Scan for the cell matching the given text and deliver its [X, Y] coordinate at center. 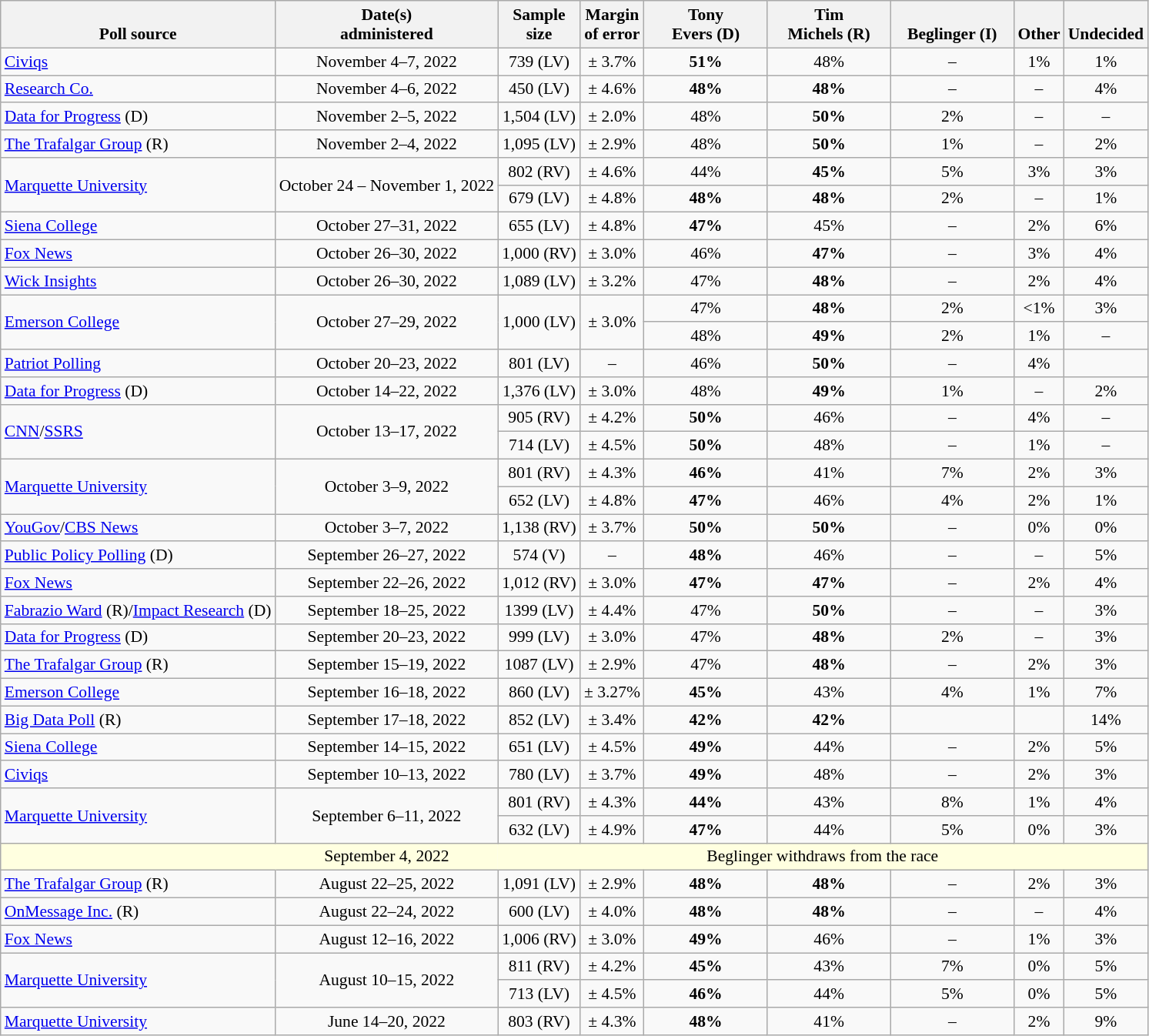
± 4.4% [613, 610]
September 15–19, 2022 [387, 665]
Other [1039, 25]
August 22–24, 2022 [387, 912]
1,012 (RV) [539, 583]
November 4–6, 2022 [387, 89]
Patriot Polling [139, 363]
± 3.4% [613, 720]
1,376 (LV) [539, 391]
739 (LV) [539, 62]
September 20–23, 2022 [387, 637]
September 18–25, 2022 [387, 610]
Poll source [139, 25]
655 (LV) [539, 226]
1,000 (LV) [539, 322]
YouGov/CBS News [139, 528]
811 (RV) [539, 967]
September 4, 2022 [387, 857]
1,006 (RV) [539, 939]
450 (LV) [539, 89]
November 2–5, 2022 [387, 117]
632 (LV) [539, 830]
CNN/SSRS [139, 431]
October 27–29, 2022 [387, 322]
1,089 (LV) [539, 281]
905 (RV) [539, 418]
713 (LV) [539, 994]
August 22–25, 2022 [387, 884]
November 4–7, 2022 [387, 62]
803 (RV) [539, 1021]
679 (LV) [539, 199]
801 (LV) [539, 363]
September 26–27, 2022 [387, 556]
1399 (LV) [539, 610]
June 14–20, 2022 [387, 1021]
Big Data Poll (R) [139, 720]
Samplesize [539, 25]
6% [1106, 226]
Date(s)administered [387, 25]
September 10–13, 2022 [387, 775]
Marginof error [613, 25]
652 (LV) [539, 500]
September 17–18, 2022 [387, 720]
September 6–11, 2022 [387, 816]
Fabrazio Ward (R)/Impact Research (D) [139, 610]
August 12–16, 2022 [387, 939]
Beglinger withdraws from the race [823, 857]
600 (LV) [539, 912]
OnMessage Inc. (R) [139, 912]
Beglinger (I) [952, 25]
September 14–15, 2022 [387, 747]
October 3–9, 2022 [387, 486]
± 4.0% [613, 912]
October 24 – November 1, 2022 [387, 185]
852 (LV) [539, 720]
± 4.9% [613, 830]
1,504 (LV) [539, 117]
1,000 (RV) [539, 254]
8% [952, 802]
1087 (LV) [539, 665]
1,138 (RV) [539, 528]
14% [1106, 720]
± 3.2% [613, 281]
Wick Insights [139, 281]
October 14–22, 2022 [387, 391]
TonyEvers (D) [706, 25]
802 (RV) [539, 172]
TimMichels (R) [829, 25]
November 2–4, 2022 [387, 144]
1,095 (LV) [539, 144]
9% [1106, 1021]
<1% [1039, 309]
Public Policy Polling (D) [139, 556]
651 (LV) [539, 747]
September 16–18, 2022 [387, 693]
October 3–7, 2022 [387, 528]
± 3.27% [613, 693]
780 (LV) [539, 775]
± 2.0% [613, 117]
October 27–31, 2022 [387, 226]
999 (LV) [539, 637]
1,091 (LV) [539, 884]
714 (LV) [539, 446]
August 10–15, 2022 [387, 981]
860 (LV) [539, 693]
574 (V) [539, 556]
Undecided [1106, 25]
September 22–26, 2022 [387, 583]
October 20–23, 2022 [387, 363]
51% [706, 62]
October 13–17, 2022 [387, 431]
Research Co. [139, 89]
